Find where the given text appears and provide that cell's center as (x, y) coordinate. 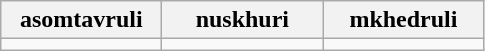
asomtavruli (82, 20)
mkhedruli (404, 20)
nuskhuri (242, 20)
